From the cell containing the given text, extract its center point as (x, y) coordinate. 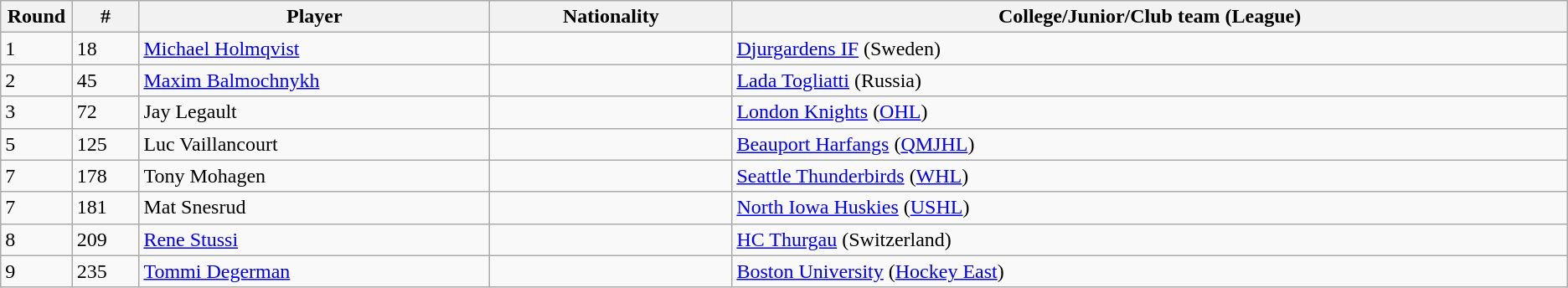
181 (106, 208)
Michael Holmqvist (315, 49)
235 (106, 271)
125 (106, 144)
3 (37, 112)
# (106, 17)
HC Thurgau (Switzerland) (1149, 239)
18 (106, 49)
178 (106, 176)
Djurgardens IF (Sweden) (1149, 49)
Luc Vaillancourt (315, 144)
8 (37, 239)
2 (37, 80)
Lada Togliatti (Russia) (1149, 80)
College/Junior/Club team (League) (1149, 17)
Nationality (611, 17)
London Knights (OHL) (1149, 112)
Seattle Thunderbirds (WHL) (1149, 176)
72 (106, 112)
Boston University (Hockey East) (1149, 271)
1 (37, 49)
5 (37, 144)
Tony Mohagen (315, 176)
Maxim Balmochnykh (315, 80)
Player (315, 17)
Beauport Harfangs (QMJHL) (1149, 144)
Rene Stussi (315, 239)
North Iowa Huskies (USHL) (1149, 208)
9 (37, 271)
Round (37, 17)
209 (106, 239)
Tommi Degerman (315, 271)
45 (106, 80)
Jay Legault (315, 112)
Mat Snesrud (315, 208)
